Identify which cell holds the provided text, then report its [x, y] central coordinate. 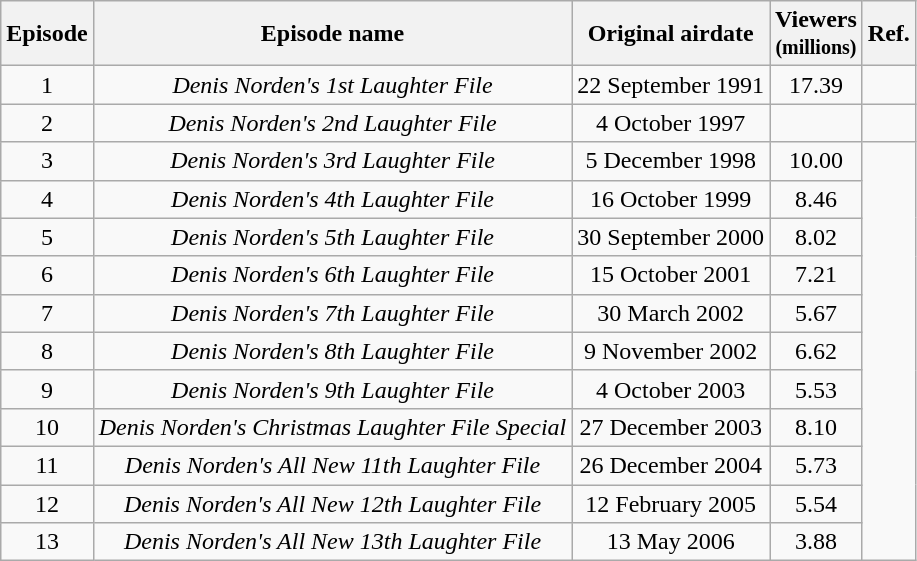
Denis Norden's 2nd Laughter File [332, 123]
Denis Norden's All New 12th Laughter File [332, 503]
Denis Norden's 3rd Laughter File [332, 161]
8.46 [816, 199]
12 [47, 503]
Ref. [888, 34]
9 November 2002 [671, 351]
13 May 2006 [671, 542]
Denis Norden's 9th Laughter File [332, 389]
11 [47, 465]
5.73 [816, 465]
30 March 2002 [671, 313]
7 [47, 313]
4 October 1997 [671, 123]
10.00 [816, 161]
15 October 2001 [671, 275]
3.88 [816, 542]
22 September 1991 [671, 85]
8.02 [816, 237]
Denis Norden's All New 13th Laughter File [332, 542]
Viewers(millions) [816, 34]
17.39 [816, 85]
5.53 [816, 389]
10 [47, 427]
Denis Norden's 6th Laughter File [332, 275]
4 [47, 199]
12 February 2005 [671, 503]
30 September 2000 [671, 237]
Denis Norden's 7th Laughter File [332, 313]
5 December 1998 [671, 161]
1 [47, 85]
Denis Norden's 1st Laughter File [332, 85]
26 December 2004 [671, 465]
2 [47, 123]
4 October 2003 [671, 389]
16 October 1999 [671, 199]
Denis Norden's Christmas Laughter File Special [332, 427]
Episode name [332, 34]
6.62 [816, 351]
8.10 [816, 427]
5 [47, 237]
Original airdate [671, 34]
27 December 2003 [671, 427]
8 [47, 351]
13 [47, 542]
5.67 [816, 313]
5.54 [816, 503]
7.21 [816, 275]
Denis Norden's 5th Laughter File [332, 237]
9 [47, 389]
Denis Norden's 8th Laughter File [332, 351]
Denis Norden's All New 11th Laughter File [332, 465]
Episode [47, 34]
3 [47, 161]
Denis Norden's 4th Laughter File [332, 199]
6 [47, 275]
